Output the [x, y] coordinate of the center of the cell containing the given text.  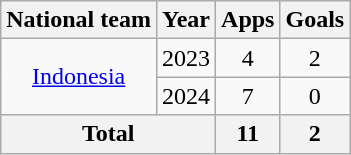
4 [248, 58]
Total [108, 134]
7 [248, 96]
Goals [315, 20]
Year [186, 20]
Apps [248, 20]
2024 [186, 96]
National team [79, 20]
0 [315, 96]
11 [248, 134]
2023 [186, 58]
Indonesia [79, 77]
